Pinpoint the cell where the given text exists, returning its (x, y) midpoint coordinate. 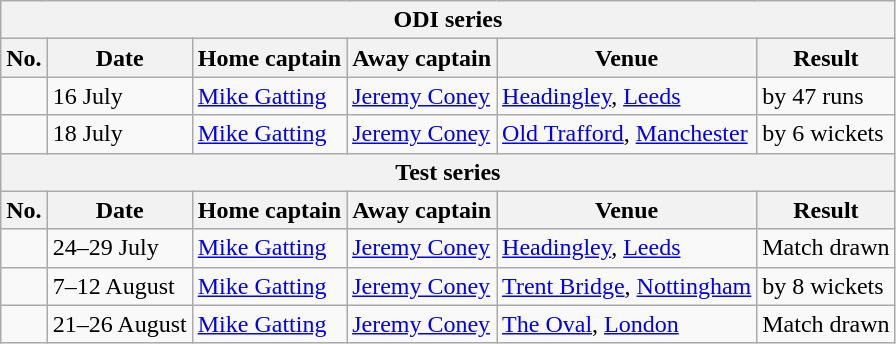
7–12 August (120, 286)
Trent Bridge, Nottingham (627, 286)
ODI series (448, 20)
21–26 August (120, 324)
24–29 July (120, 248)
by 8 wickets (826, 286)
Test series (448, 172)
by 6 wickets (826, 134)
by 47 runs (826, 96)
The Oval, London (627, 324)
Old Trafford, Manchester (627, 134)
16 July (120, 96)
18 July (120, 134)
